Return (x, y) of the center of cell containing provided text 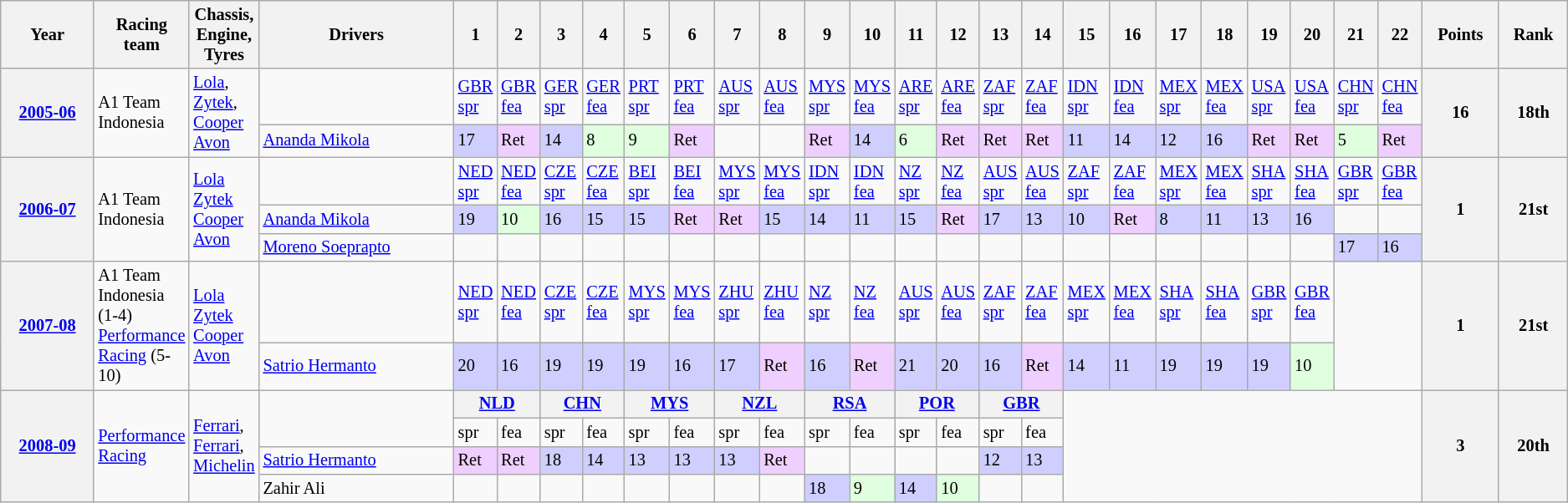
Year (48, 34)
BEI spr (647, 181)
ARE fea (958, 97)
Zahir Ali (356, 488)
22 (1400, 34)
Points (1460, 34)
2 (518, 34)
Moreno Soeprapto (356, 247)
BEI fea (692, 181)
2007-08 (48, 326)
POR (937, 404)
Performance Racing (141, 446)
GER spr (561, 97)
ZHU spr (737, 302)
2005-06 (48, 113)
ZHU fea (782, 302)
7 (737, 34)
4 (603, 34)
PRT fea (692, 97)
NZL (759, 404)
18th (1533, 113)
Rank (1533, 34)
Drivers (356, 34)
NLD (497, 404)
Chassis,Engine,Tyres (224, 34)
2008-09 (48, 446)
20th (1533, 446)
CHN spr (1356, 97)
USA fea (1312, 97)
A1 Team Indonesia (1-4)Performance Racing (5-10) (141, 326)
USA spr (1269, 97)
ARE spr (916, 97)
GER fea (603, 97)
PRT spr (647, 97)
RSA (850, 404)
Lola,Zytek,Cooper Avon (224, 113)
MYS (670, 404)
GBR (1022, 404)
Ferrari,Ferrari,Michelin (224, 446)
CHN fea (1400, 97)
2006-07 (48, 209)
Racingteam (141, 34)
CHN (582, 404)
